Return the [x, y] coordinate for the center point of the cell that contains the specified text.  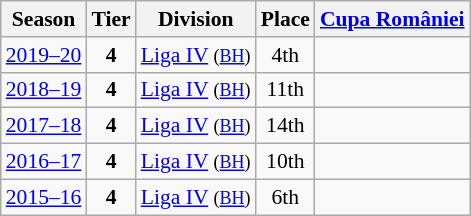
Cupa României [392, 19]
Season [44, 19]
6th [286, 197]
2015–16 [44, 197]
2019–20 [44, 55]
Division [196, 19]
2017–18 [44, 126]
14th [286, 126]
11th [286, 90]
Tier [110, 19]
10th [286, 162]
2016–17 [44, 162]
Place [286, 19]
4th [286, 55]
2018–19 [44, 90]
